Pinpoint the cell where the given text exists, returning its (X, Y) midpoint coordinate. 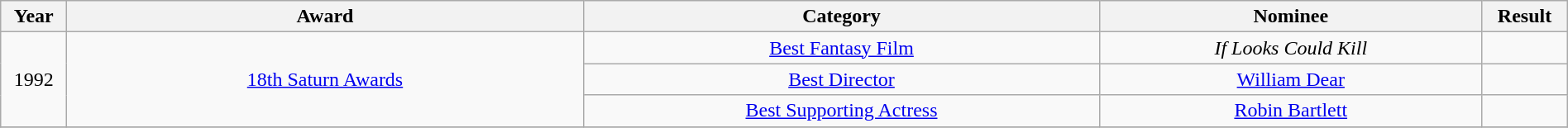
Award (326, 17)
Best Fantasy Film (842, 48)
Year (34, 17)
William Dear (1291, 79)
1992 (34, 79)
If Looks Could Kill (1291, 48)
Robin Bartlett (1291, 111)
Best Supporting Actress (842, 111)
18th Saturn Awards (326, 79)
Result (1525, 17)
Nominee (1291, 17)
Category (842, 17)
Best Director (842, 79)
